Provide the [X, Y] coordinate of the cell's center where the given text is located.  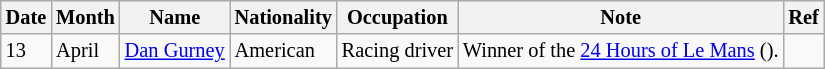
Winner of the 24 Hours of Le Mans (). [620, 51]
Ref [803, 17]
American [284, 51]
Date [26, 17]
13 [26, 51]
Note [620, 17]
Racing driver [398, 51]
Nationality [284, 17]
Occupation [398, 17]
Dan Gurney [175, 51]
Month [86, 17]
Name [175, 17]
April [86, 51]
